Extract the (x, y) coordinate from the center of the cell holding the provided text.  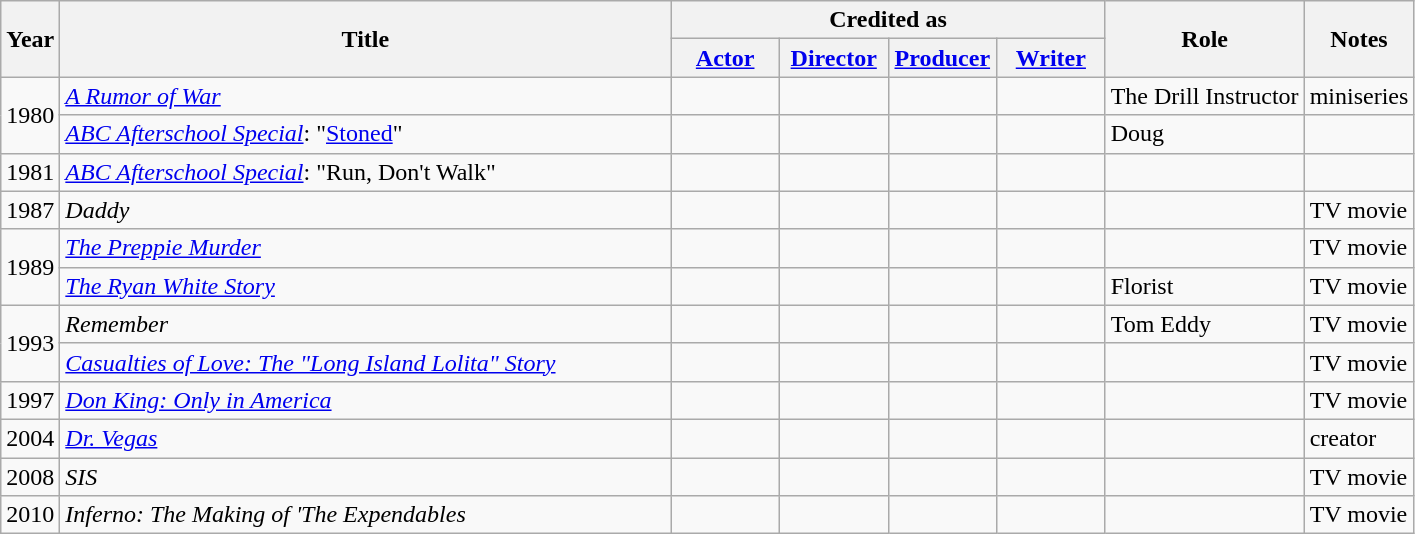
Don King: Only in America (366, 400)
Casualties of Love: The "Long Island Lolita" Story (366, 362)
Florist (1204, 286)
Doug (1204, 134)
Director (834, 58)
SIS (366, 477)
Role (1204, 39)
Credited as (888, 20)
Writer (1052, 58)
Inferno: The Making of 'The Expendables (366, 515)
Tom Eddy (1204, 324)
Daddy (366, 210)
The Ryan White Story (366, 286)
2010 (30, 515)
Actor (726, 58)
1981 (30, 172)
creator (1359, 438)
Remember (366, 324)
1997 (30, 400)
1993 (30, 343)
1987 (30, 210)
ABC Afterschool Special: "Stoned" (366, 134)
Producer (942, 58)
A Rumor of War (366, 96)
Dr. Vegas (366, 438)
1989 (30, 267)
Title (366, 39)
1980 (30, 115)
The Drill Instructor (1204, 96)
Notes (1359, 39)
ABC Afterschool Special: "Run, Don't Walk" (366, 172)
Year (30, 39)
The Preppie Murder (366, 248)
miniseries (1359, 96)
2004 (30, 438)
2008 (30, 477)
